For the text-containing cell, return its midpoint in [x, y] coordinate format. 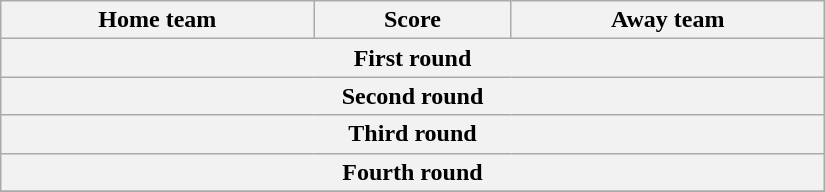
Third round [413, 134]
Away team [668, 20]
First round [413, 58]
Score [412, 20]
Home team [158, 20]
Fourth round [413, 172]
Second round [413, 96]
